Extract the (X, Y) coordinate from the center of the cell holding the provided text.  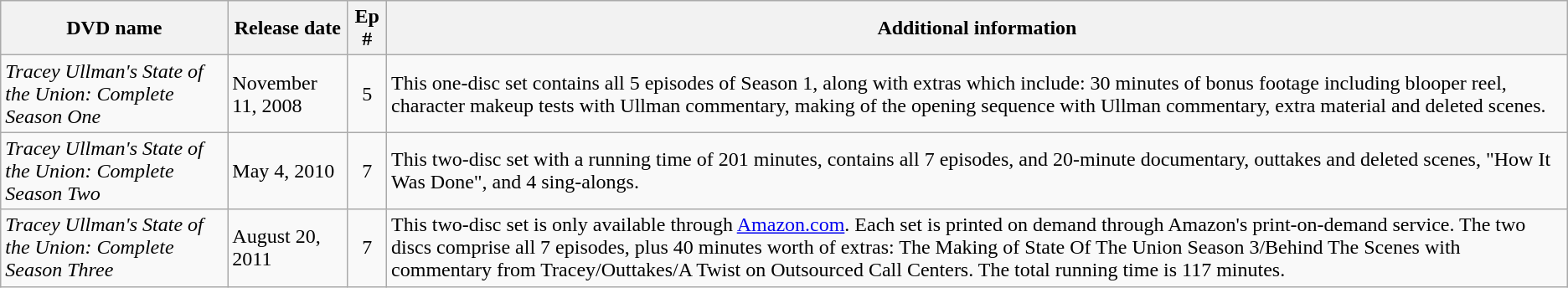
Ep # (367, 28)
Release date (288, 28)
Tracey Ullman's State of the Union: Complete Season Two (114, 171)
5 (367, 94)
May 4, 2010 (288, 171)
DVD name (114, 28)
August 20, 2011 (288, 248)
Tracey Ullman's State of the Union: Complete Season Three (114, 248)
Tracey Ullman's State of the Union: Complete Season One (114, 94)
Additional information (977, 28)
November 11, 2008 (288, 94)
